Find where the given text appears and provide that cell's center as (x, y) coordinate. 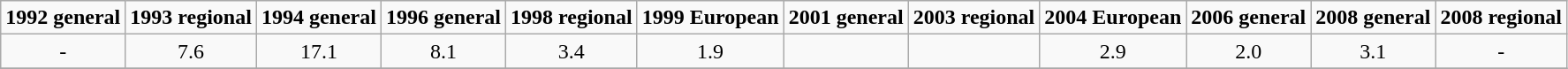
3.1 (1373, 51)
2008 general (1373, 18)
1996 general (443, 18)
2.0 (1249, 51)
1993 regional (191, 18)
17.1 (318, 51)
7.6 (191, 51)
3.4 (572, 51)
2008 regional (1502, 18)
2004 European (1113, 18)
1.9 (710, 51)
1992 general (64, 18)
1998 regional (572, 18)
2001 general (846, 18)
2003 regional (973, 18)
1994 general (318, 18)
2.9 (1113, 51)
8.1 (443, 51)
1999 European (710, 18)
2006 general (1249, 18)
